From the cell containing the given text, extract its center point as [x, y] coordinate. 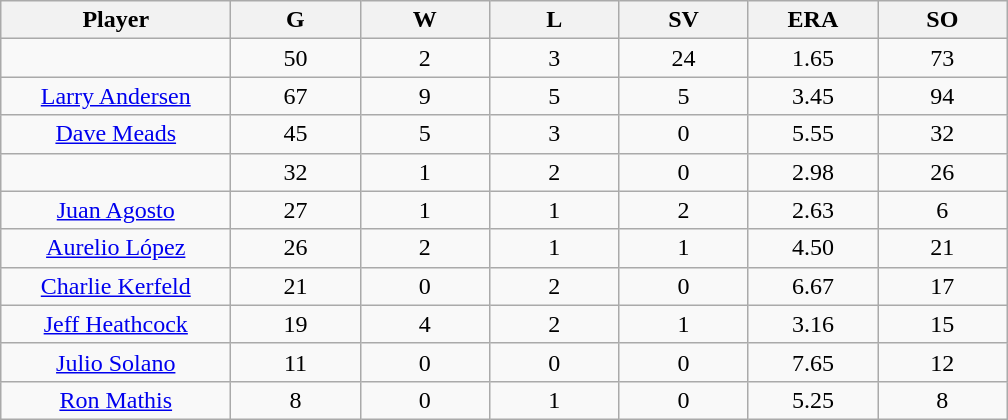
4 [424, 324]
4.50 [812, 248]
15 [942, 324]
Larry Andersen [116, 96]
94 [942, 96]
SO [942, 20]
2.98 [812, 172]
Aurelio López [116, 248]
12 [942, 362]
5.55 [812, 134]
27 [296, 210]
SV [684, 20]
45 [296, 134]
ERA [812, 20]
19 [296, 324]
6.67 [812, 286]
3.45 [812, 96]
9 [424, 96]
50 [296, 58]
W [424, 20]
1.65 [812, 58]
G [296, 20]
5.25 [812, 400]
Julio Solano [116, 362]
L [554, 20]
73 [942, 58]
2.63 [812, 210]
Dave Meads [116, 134]
67 [296, 96]
Player [116, 20]
Jeff Heathcock [116, 324]
11 [296, 362]
Juan Agosto [116, 210]
Ron Mathis [116, 400]
Charlie Kerfeld [116, 286]
24 [684, 58]
17 [942, 286]
6 [942, 210]
7.65 [812, 362]
3.16 [812, 324]
